Return [X, Y] of the center of cell containing provided text 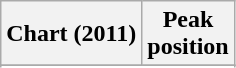
Peakposition [188, 34]
Chart (2011) [72, 34]
